Find where the given text appears and provide that cell's center as (x, y) coordinate. 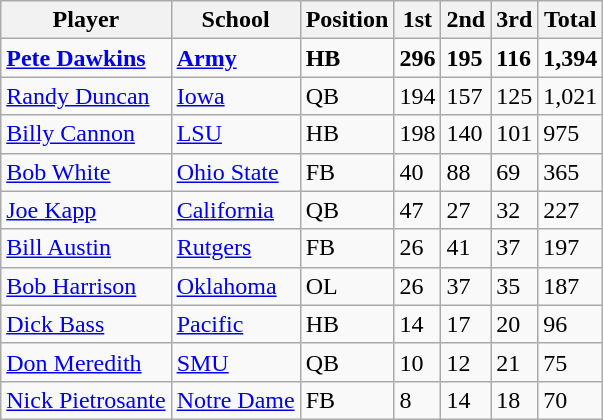
California (236, 210)
198 (418, 134)
88 (466, 172)
32 (514, 210)
41 (466, 248)
21 (514, 362)
20 (514, 324)
Billy Cannon (86, 134)
40 (418, 172)
10 (418, 362)
8 (418, 400)
Player (86, 20)
Bob Harrison (86, 286)
Joe Kapp (86, 210)
975 (570, 134)
187 (570, 286)
47 (418, 210)
1,394 (570, 58)
1st (418, 20)
Nick Pietrosante (86, 400)
Bill Austin (86, 248)
227 (570, 210)
157 (466, 96)
17 (466, 324)
Pacific (236, 324)
69 (514, 172)
140 (466, 134)
Don Meredith (86, 362)
3rd (514, 20)
Randy Duncan (86, 96)
101 (514, 134)
LSU (236, 134)
116 (514, 58)
296 (418, 58)
Bob White (86, 172)
125 (514, 96)
Ohio State (236, 172)
197 (570, 248)
96 (570, 324)
70 (570, 400)
Oklahoma (236, 286)
Iowa (236, 96)
Rutgers (236, 248)
Pete Dawkins (86, 58)
12 (466, 362)
Army (236, 58)
18 (514, 400)
SMU (236, 362)
365 (570, 172)
Dick Bass (86, 324)
Position (347, 20)
194 (418, 96)
2nd (466, 20)
35 (514, 286)
School (236, 20)
Notre Dame (236, 400)
75 (570, 362)
27 (466, 210)
Total (570, 20)
195 (466, 58)
OL (347, 286)
1,021 (570, 96)
